Identify which cell holds the provided text, then report its [X, Y] central coordinate. 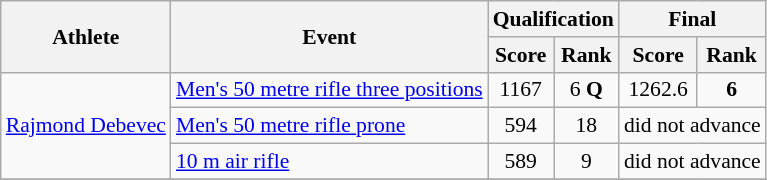
Qualification [554, 19]
6 [731, 90]
Men's 50 metre rifle three positions [330, 90]
Men's 50 metre rifle prone [330, 126]
18 [586, 126]
Athlete [86, 36]
589 [521, 162]
Final [692, 19]
9 [586, 162]
Event [330, 36]
1167 [521, 90]
Rajmond Debevec [86, 126]
594 [521, 126]
10 m air rifle [330, 162]
6 Q [586, 90]
1262.6 [658, 90]
